Return the (x, y) coordinate for the center point of the cell that contains the specified text.  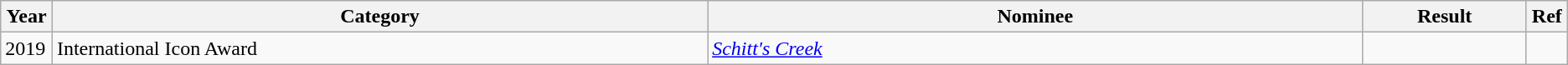
Nominee (1035, 17)
International Icon Award (379, 48)
Schitt's Creek (1035, 48)
2019 (27, 48)
Ref (1546, 17)
Year (27, 17)
Category (379, 17)
Result (1445, 17)
